Identify which cell holds the provided text, then report its (x, y) central coordinate. 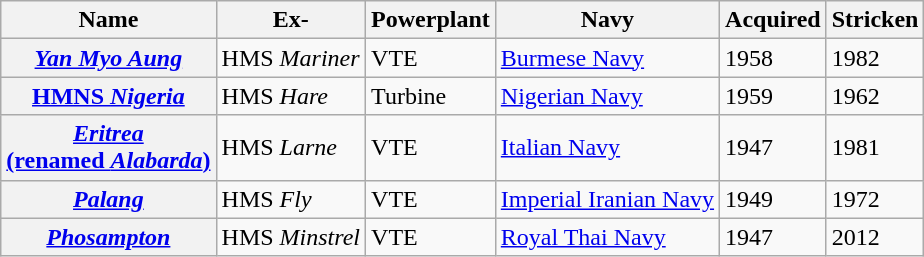
Powerplant (431, 20)
Imperial Iranian Navy (607, 199)
Eritrea(renamed Alabarda) (108, 148)
1962 (875, 96)
1981 (875, 148)
HMS Mariner (291, 58)
1949 (774, 199)
HMS Fly (291, 199)
1959 (774, 96)
HMNS Nigeria (108, 96)
1972 (875, 199)
Navy (607, 20)
Turbine (431, 96)
HMS Hare (291, 96)
Royal Thai Navy (607, 237)
Stricken (875, 20)
2012 (875, 237)
Phosampton (108, 237)
Burmese Navy (607, 58)
HMS Larne (291, 148)
Name (108, 20)
Ex- (291, 20)
Yan Myo Aung (108, 58)
1958 (774, 58)
Palang (108, 199)
Acquired (774, 20)
HMS Minstrel (291, 237)
Nigerian Navy (607, 96)
Italian Navy (607, 148)
1982 (875, 58)
